Find where the given text appears and provide that cell's center as (X, Y) coordinate. 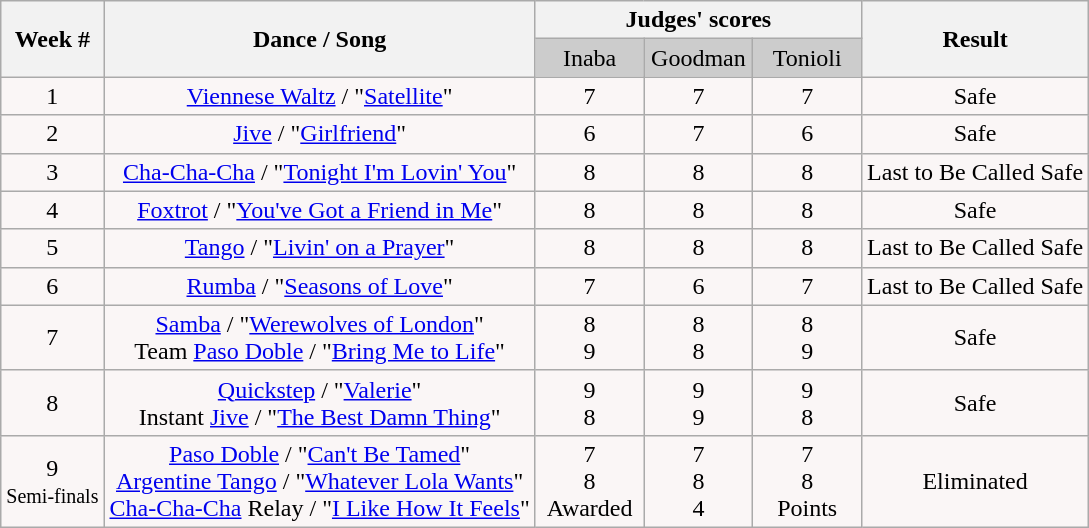
Eliminated (976, 481)
Judges' scores (698, 20)
Viennese Waltz / "Satellite" (320, 96)
Paso Doble / "Can't Be Tamed"Argentine Tango / "Whatever Lola Wants" Cha-Cha-Cha Relay / "I Like How It Feels" (320, 481)
88 (698, 338)
1 (52, 96)
2 (52, 134)
3 (52, 172)
Foxtrot / "You've Got a Friend in Me" (320, 210)
Jive / "Girlfriend" (320, 134)
Quickstep / "Valerie" Instant Jive / "The Best Damn Thing" (320, 402)
Cha-Cha-Cha / "Tonight I'm Lovin' You" (320, 172)
Week # (52, 39)
Tango / "Livin' on a Prayer" (320, 248)
Dance / Song (320, 39)
5 (52, 248)
4 (52, 210)
Samba / "Werewolves of London" Team Paso Doble / "Bring Me to Life" (320, 338)
Tonioli (808, 58)
78Points (808, 481)
784 (698, 481)
9Semi-finals (52, 481)
Inaba (590, 58)
Rumba / "Seasons of Love" (320, 286)
78Awarded (590, 481)
Result (976, 39)
99 (698, 402)
Goodman (698, 58)
